Provide the (x, y) coordinate of the cell's center where the given text is located.  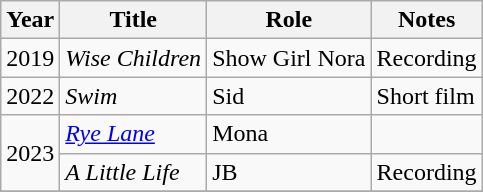
Title (134, 20)
JB (289, 172)
Rye Lane (134, 134)
Short film (426, 96)
Wise Children (134, 58)
Mona (289, 134)
A Little Life (134, 172)
2022 (30, 96)
Swim (134, 96)
2023 (30, 153)
2019 (30, 58)
Role (289, 20)
Year (30, 20)
Sid (289, 96)
Show Girl Nora (289, 58)
Notes (426, 20)
